Find where the given text appears and provide that cell's center as [X, Y] coordinate. 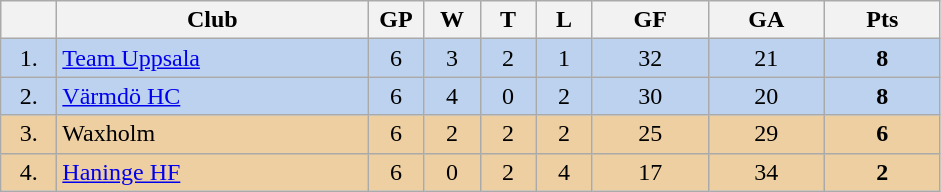
29 [766, 134]
L [564, 20]
32 [650, 58]
Pts [882, 20]
1. [29, 58]
34 [766, 172]
3. [29, 134]
25 [650, 134]
Waxholm [212, 134]
GF [650, 20]
3 [452, 58]
2. [29, 96]
17 [650, 172]
Haninge HF [212, 172]
Värmdö HC [212, 96]
1 [564, 58]
GP [396, 20]
20 [766, 96]
T [508, 20]
Team Uppsala [212, 58]
W [452, 20]
GA [766, 20]
30 [650, 96]
Club [212, 20]
21 [766, 58]
4. [29, 172]
